Return the [x, y] coordinate for the center point of the cell that contains the specified text.  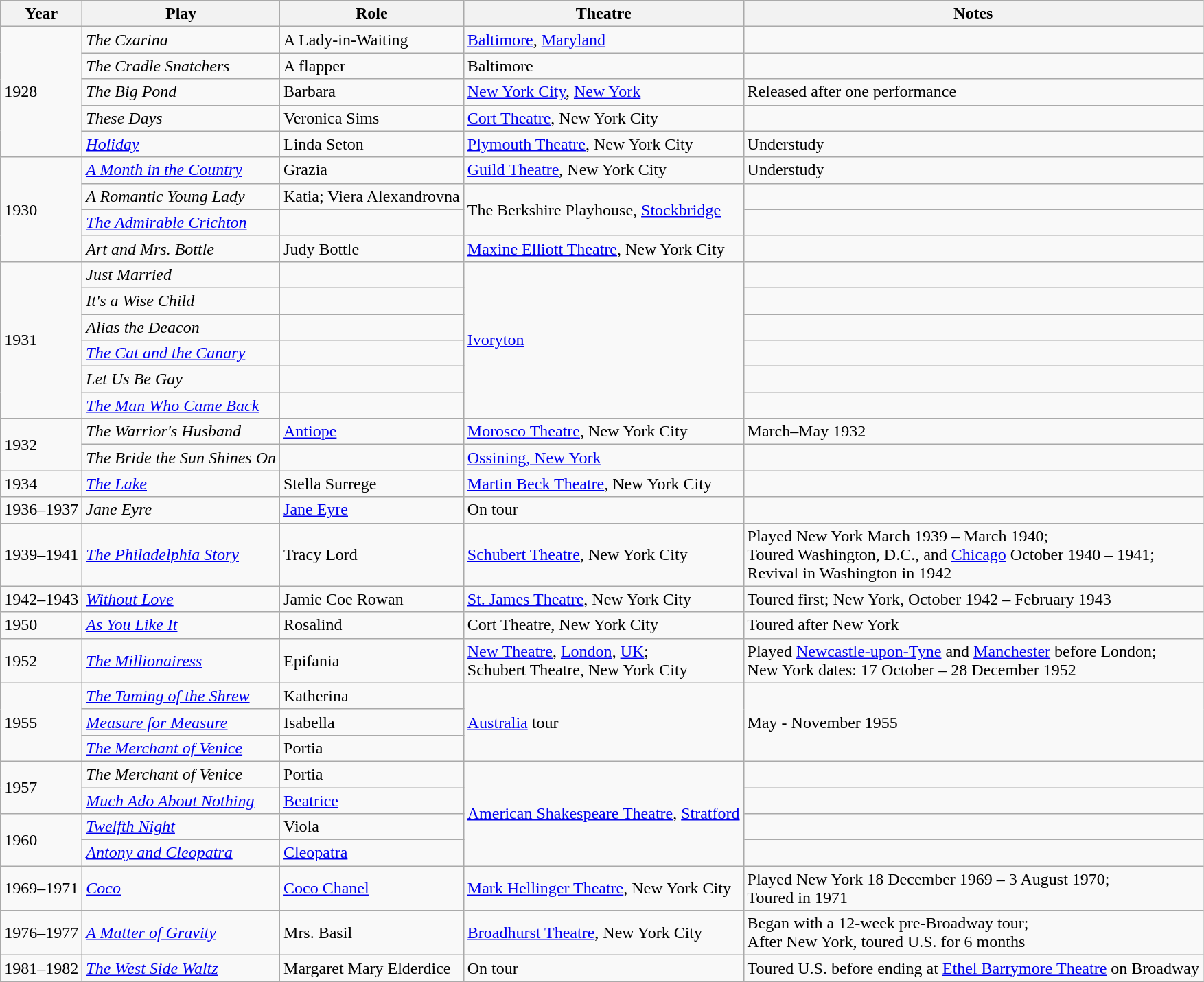
Play [181, 14]
Rosalind [372, 625]
Baltimore, Maryland [603, 40]
As You Like It [181, 625]
Without Love [181, 599]
Coco [181, 888]
Broadhurst Theatre, New York City [603, 933]
Guild Theatre, New York City [603, 170]
St. James Theatre, New York City [603, 599]
Theatre [603, 14]
Coco Chanel [372, 888]
New York City, New York [603, 92]
The Millionairess [181, 660]
Holiday [181, 144]
Viola [372, 827]
1969–1971 [41, 888]
1936–1937 [41, 510]
Ivoryton [603, 340]
Year [41, 14]
A Lady-in-Waiting [372, 40]
Epifania [372, 660]
The Big Pond [181, 92]
1934 [41, 484]
Margaret Mary Elderdice [372, 968]
The Warrior's Husband [181, 432]
Judy Bottle [372, 248]
Martin Beck Theatre, New York City [603, 484]
1952 [41, 660]
Let Us Be Gay [181, 379]
1939–1941 [41, 554]
The Man Who Came Back [181, 406]
These Days [181, 118]
Beatrice [372, 801]
Baltimore [603, 66]
Maxine Elliott Theatre, New York City [603, 248]
Toured U.S. before ending at Ethel Barrymore Theatre on Broadway [973, 968]
Alias the Deacon [181, 327]
Veronica Sims [372, 118]
The Czarina [181, 40]
1932 [41, 445]
The Cradle Snatchers [181, 66]
The West Side Waltz [181, 968]
The Berkshire Playhouse, Stockbridge [603, 209]
Released after one performance [973, 92]
Cleopatra [372, 853]
The Philadelphia Story [181, 554]
A Month in the Country [181, 170]
The Lake [181, 484]
Role [372, 14]
Toured after New York [973, 625]
Jamie Coe Rowan [372, 599]
Schubert Theatre, New York City [603, 554]
A flapper [372, 66]
It's a Wise Child [181, 301]
The Taming of the Shrew [181, 696]
1957 [41, 787]
Antiope [372, 432]
A Matter of Gravity [181, 933]
1928 [41, 92]
1942–1943 [41, 599]
The Admirable Crichton [181, 222]
Katia; Viera Alexandrovna [372, 196]
1931 [41, 340]
Grazia [372, 170]
March–May 1932 [973, 432]
Antony and Cleopatra [181, 853]
1950 [41, 625]
1960 [41, 840]
Played New York March 1939 – March 1940;Toured Washington, D.C., and Chicago October 1940 – 1941;Revival in Washington in 1942 [973, 554]
The Cat and the Canary [181, 353]
Linda Seton [372, 144]
Stella Surrege [372, 484]
Much Ado About Nothing [181, 801]
Mark Hellinger Theatre, New York City [603, 888]
1981–1982 [41, 968]
Notes [973, 14]
The Bride the Sun Shines On [181, 458]
Plymouth Theatre, New York City [603, 144]
Mrs. Basil [372, 933]
Australia tour [603, 722]
May - November 1955 [973, 722]
A Romantic Young Lady [181, 196]
Began with a 12-week pre-Broadway tour;After New York, toured U.S. for 6 months [973, 933]
Katherina [372, 696]
1976–1977 [41, 933]
Played New York 18 December 1969 – 3 August 1970;Toured in 1971 [973, 888]
Tracy Lord [372, 554]
Measure for Measure [181, 722]
1955 [41, 722]
Ossining, New York [603, 458]
Morosco Theatre, New York City [603, 432]
Twelfth Night [181, 827]
Art and Mrs. Bottle [181, 248]
Toured first; New York, October 1942 – February 1943 [973, 599]
Played Newcastle-upon-Tyne and Manchester before London;New York dates: 17 October – 28 December 1952 [973, 660]
Just Married [181, 274]
American Shakespeare Theatre, Stratford [603, 813]
Isabella [372, 722]
Barbara [372, 92]
1930 [41, 209]
New Theatre, London, UK;Schubert Theatre, New York City [603, 660]
